For the text-containing cell, return its midpoint in (x, y) coordinate format. 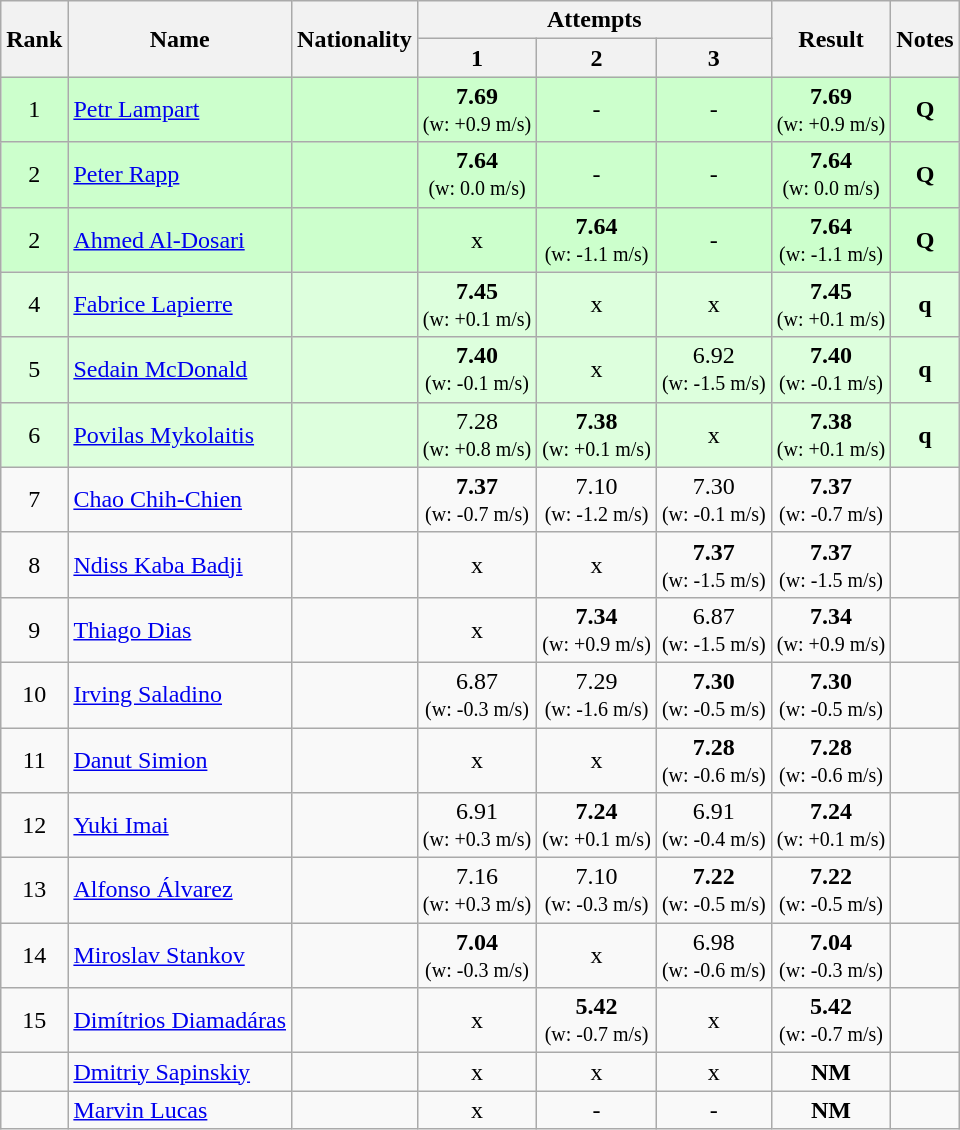
7.29(w: -1.6 m/s) (597, 694)
Rank (34, 39)
10 (34, 694)
7.64(w: -1.1 m/s) (597, 240)
13 (34, 890)
Alfonso Álvarez (180, 890)
7.28 (w: -0.6 m/s) (831, 760)
Irving Saladino (180, 694)
Petr Lampart (180, 110)
7.69 (w: +0.9 m/s) (831, 110)
Dmitriy Sapinskiy (180, 1072)
7.69(w: +0.9 m/s) (477, 110)
6.98(w: -0.6 m/s) (714, 956)
7.34 (w: +0.9 m/s) (831, 630)
Result (831, 39)
4 (34, 304)
7.24(w: +0.1 m/s) (597, 826)
7.04 (w: -0.3 m/s) (831, 956)
7.30(w: -0.5 m/s) (714, 694)
7.40 (w: -0.1 m/s) (831, 370)
6.87(w: -1.5 m/s) (714, 630)
7 (34, 500)
5.42 (w: -0.7 m/s) (831, 1020)
7.30 (w: -0.5 m/s) (831, 694)
6.92(w: -1.5 m/s) (714, 370)
7.04(w: -0.3 m/s) (477, 956)
7.38 (w: +0.1 m/s) (831, 434)
Marvin Lucas (180, 1110)
14 (34, 956)
7.45(w: +0.1 m/s) (477, 304)
6.91(w: -0.4 m/s) (714, 826)
3 (714, 58)
7.24 (w: +0.1 m/s) (831, 826)
6.87(w: -0.3 m/s) (477, 694)
7.16(w: +0.3 m/s) (477, 890)
5.42(w: -0.7 m/s) (597, 1020)
Fabrice Lapierre (180, 304)
Notes (925, 39)
7.37(w: -0.7 m/s) (477, 500)
7.40(w: -0.1 m/s) (477, 370)
7.64 (w: 0.0 m/s) (831, 174)
6 (34, 434)
7.37 (w: -0.7 m/s) (831, 500)
Ndiss Kaba Badji (180, 564)
Ahmed Al-Dosari (180, 240)
Danut Simion (180, 760)
7.45 (w: +0.1 m/s) (831, 304)
Attempts (594, 20)
7.38(w: +0.1 m/s) (597, 434)
12 (34, 826)
Name (180, 39)
7.22(w: -0.5 m/s) (714, 890)
7.10(w: -1.2 m/s) (597, 500)
8 (34, 564)
7.30(w: -0.1 m/s) (714, 500)
Dimítrios Diamadáras (180, 1020)
7.64(w: 0.0 m/s) (477, 174)
7.28(w: +0.8 m/s) (477, 434)
Peter Rapp (180, 174)
11 (34, 760)
6.91(w: +0.3 m/s) (477, 826)
7.37 (w: -1.5 m/s) (831, 564)
9 (34, 630)
7.22 (w: -0.5 m/s) (831, 890)
7.37(w: -1.5 m/s) (714, 564)
Sedain McDonald (180, 370)
7.28(w: -0.6 m/s) (714, 760)
15 (34, 1020)
Thiago Dias (180, 630)
Povilas Mykolaitis (180, 434)
Yuki Imai (180, 826)
7.10(w: -0.3 m/s) (597, 890)
7.64 (w: -1.1 m/s) (831, 240)
Chao Chih-Chien (180, 500)
Miroslav Stankov (180, 956)
5 (34, 370)
7.34(w: +0.9 m/s) (597, 630)
Nationality (355, 39)
